Determine the (X, Y) coordinate at the center of the cell enclosing the given text.  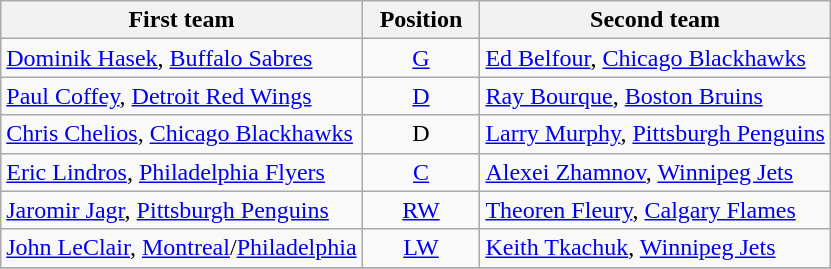
C (421, 172)
Eric Lindros, Philadelphia Flyers (182, 172)
G (421, 58)
Dominik Hasek, Buffalo Sabres (182, 58)
Chris Chelios, Chicago Blackhawks (182, 134)
Theoren Fleury, Calgary Flames (655, 210)
Ray Bourque, Boston Bruins (655, 96)
Alexei Zhamnov, Winnipeg Jets (655, 172)
Paul Coffey, Detroit Red Wings (182, 96)
First team (182, 20)
Ed Belfour, Chicago Blackhawks (655, 58)
RW (421, 210)
LW (421, 248)
Second team (655, 20)
Keith Tkachuk, Winnipeg Jets (655, 248)
Jaromir Jagr, Pittsburgh Penguins (182, 210)
John LeClair, Montreal/Philadelphia (182, 248)
Larry Murphy, Pittsburgh Penguins (655, 134)
Position (421, 20)
